Search for the cell housing the specified text and yield its (x, y) center coordinate. 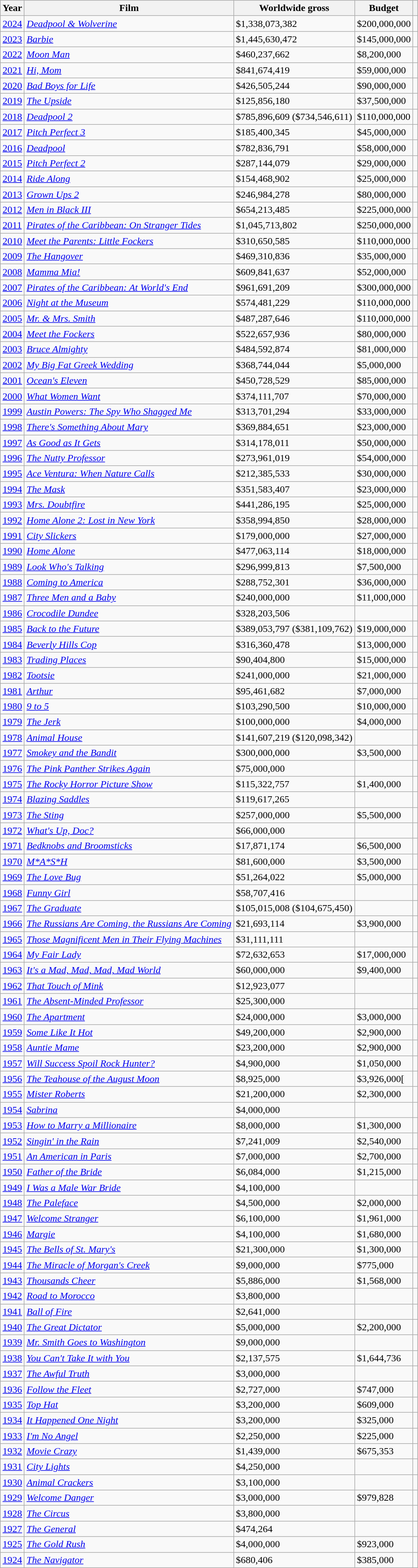
$105,015,008 ($104,675,450) (294, 908)
$675,353 (384, 1451)
2017 (12, 132)
2022 (12, 55)
1938 (12, 1358)
Coming to America (129, 582)
Trading Places (129, 660)
$100,000,000 (294, 722)
1935 (12, 1405)
$654,213,485 (294, 210)
1945 (12, 1250)
2019 (12, 101)
$23,200,000 (294, 1048)
$4,500,000 (294, 1203)
The General (129, 1529)
$288,752,301 (294, 582)
$314,178,011 (294, 442)
$316,360,478 (294, 644)
2016 (12, 148)
$484,592,874 (294, 349)
$3,900,000 (384, 923)
Mamma Mia! (129, 272)
Moon Man (129, 55)
Grown Ups 2 (129, 194)
Singin' in the Rain (129, 1141)
$241,000,000 (294, 675)
$1,400,000 (384, 784)
1952 (12, 1141)
$28,000,000 (384, 520)
The Pink Panther Strikes Again (129, 769)
1934 (12, 1420)
Pitch Perfect 3 (129, 132)
1965 (12, 939)
$246,984,278 (294, 194)
Welcome Danger (129, 1498)
1954 (12, 1110)
$70,000,000 (384, 396)
$66,000,000 (294, 830)
2015 (12, 163)
Night at the Museum (129, 303)
1949 (12, 1188)
$358,994,850 (294, 520)
1950 (12, 1172)
$29,000,000 (384, 163)
$325,000 (384, 1420)
$782,836,791 (294, 148)
1994 (12, 489)
$257,000,000 (294, 815)
Meet the Parents: Little Fockers (129, 241)
$125,856,180 (294, 101)
1991 (12, 536)
1972 (12, 830)
$58,000,000 (384, 148)
$1,215,000 (384, 1172)
$240,000,000 (294, 598)
2003 (12, 349)
The Mask (129, 489)
Hi, Mom (129, 70)
1964 (12, 955)
The Gold Rush (129, 1544)
1936 (12, 1389)
$460,237,662 (294, 55)
$6,500,000 (384, 846)
Ball of Fire (129, 1312)
$11,000,000 (384, 598)
$21,300,000 (294, 1250)
Worldwide gross (294, 8)
1956 (12, 1079)
The Rocky Horror Picture Show (129, 784)
$477,063,114 (294, 551)
1995 (12, 474)
Ocean's Eleven (129, 380)
Arthur (129, 691)
$19,000,000 (384, 629)
Mr. Smith Goes to Washington (129, 1343)
1986 (12, 613)
Film (129, 8)
Back to the Future (129, 629)
1961 (12, 1001)
$58,707,416 (294, 892)
1939 (12, 1343)
1933 (12, 1435)
$225,000,000 (384, 210)
$7,500,000 (384, 567)
1968 (12, 892)
1998 (12, 427)
1973 (12, 815)
1951 (12, 1156)
2008 (12, 272)
1932 (12, 1451)
$30,000,000 (384, 474)
1948 (12, 1203)
$119,617,265 (294, 799)
$90,000,000 (384, 86)
1996 (12, 458)
2010 (12, 241)
$680,406 (294, 1560)
$389,053,797 ($381,109,762) (294, 629)
$328,203,506 (294, 613)
Deadpool & Wolverine (129, 24)
Home Alone (129, 551)
$609,841,637 (294, 272)
2001 (12, 380)
Budget (384, 8)
1947 (12, 1219)
$368,744,044 (294, 365)
$2,200,000 (384, 1327)
1977 (12, 753)
$8,000,000 (294, 1125)
1984 (12, 644)
$25,300,000 (294, 1001)
1982 (12, 675)
Austin Powers: The Spy Who Shagged Me (129, 411)
1962 (12, 986)
$2,727,000 (294, 1389)
1940 (12, 1327)
Pirates of the Caribbean: At World's End (129, 287)
1944 (12, 1265)
City Lights (129, 1467)
$75,000,000 (294, 769)
1937 (12, 1374)
$923,000 (384, 1544)
Road to Morocco (129, 1296)
$374,111,707 (294, 396)
$2,137,575 (294, 1358)
$487,287,646 (294, 318)
1975 (12, 784)
1946 (12, 1234)
$5,500,000 (384, 815)
$7,241,009 (294, 1141)
1997 (12, 442)
$979,828 (384, 1498)
$12,923,077 (294, 986)
$31,111,111 (294, 939)
Sabrina (129, 1110)
1974 (12, 799)
$95,461,682 (294, 691)
1960 (12, 1017)
2009 (12, 256)
Ride Along (129, 179)
Funny Girl (129, 892)
$6,084,000 (294, 1172)
My Fair Lady (129, 955)
1976 (12, 769)
That Touch of Mink (129, 986)
The Bells of St. Mary's (129, 1250)
An American in Paris (129, 1156)
$141,607,219 ($120,098,342) (294, 738)
$287,144,079 (294, 163)
It Happened One Night (129, 1420)
Animal House (129, 738)
$369,884,651 (294, 427)
The Russians Are Coming, the Russians Are Coming (129, 923)
The Paleface (129, 1203)
1978 (12, 738)
The Upside (129, 101)
2021 (12, 70)
Movie Crazy (129, 1451)
Deadpool 2 (129, 117)
$45,000,000 (384, 132)
$13,000,000 (384, 644)
The Nutty Professor (129, 458)
1967 (12, 908)
$469,310,836 (294, 256)
1985 (12, 629)
The Apartment (129, 1017)
2002 (12, 365)
Home Alone 2: Lost in New York (129, 520)
$1,568,000 (384, 1281)
Smokey and the Bandit (129, 753)
1966 (12, 923)
2000 (12, 396)
Beverly Hills Cop (129, 644)
1958 (12, 1048)
$351,583,407 (294, 489)
$85,000,000 (384, 380)
$51,264,022 (294, 877)
2012 (12, 210)
Will Success Spoil Rock Hunter? (129, 1063)
$574,481,229 (294, 303)
$841,674,419 (294, 70)
$33,000,000 (384, 411)
Bruce Almighty (129, 349)
$775,000 (384, 1265)
$179,000,000 (294, 536)
$9,400,000 (384, 970)
2004 (12, 334)
My Big Fat Greek Wedding (129, 365)
1928 (12, 1513)
Animal Crackers (129, 1482)
1992 (12, 520)
$785,896,609 ($734,546,611) (294, 117)
$2,300,000 (384, 1094)
Top Hat (129, 1405)
Three Men and a Baby (129, 598)
1983 (12, 660)
2013 (12, 194)
$1,445,630,472 (294, 39)
I'm No Angel (129, 1435)
$36,000,000 (384, 582)
2023 (12, 39)
$1,050,000 (384, 1063)
$37,500,000 (384, 101)
$21,000,000 (384, 675)
How to Marry a Millionaire (129, 1125)
$2,000,000 (384, 1203)
$52,000,000 (384, 272)
1930 (12, 1482)
$474,264 (294, 1529)
1999 (12, 411)
$1,338,073,382 (294, 24)
Follow the Fleet (129, 1389)
$250,000,000 (384, 225)
There's Something About Mary (129, 427)
$426,505,244 (294, 86)
$59,000,000 (384, 70)
The Jerk (129, 722)
Mister Roberts (129, 1094)
The Hangover (129, 256)
Barbie (129, 39)
1989 (12, 567)
Meet the Fockers (129, 334)
1941 (12, 1312)
The Miracle of Morgan's Creek (129, 1265)
$296,999,813 (294, 567)
$21,693,114 (294, 923)
1943 (12, 1281)
$2,641,000 (294, 1312)
1970 (12, 861)
Deadpool (129, 148)
Some Like It Hot (129, 1032)
Year (12, 8)
$90,404,800 (294, 660)
$1,045,713,802 (294, 225)
$10,000,000 (384, 707)
$81,600,000 (294, 861)
2024 (12, 24)
$2,700,000 (384, 1156)
$225,000 (384, 1435)
Bedknobs and Broomsticks (129, 846)
The Graduate (129, 908)
$2,250,000 (294, 1435)
The Circus (129, 1513)
What's Up, Doc? (129, 830)
1963 (12, 970)
2005 (12, 318)
1942 (12, 1296)
$72,632,653 (294, 955)
$200,000,000 (384, 24)
$385,000 (384, 1560)
$2,540,000 (384, 1141)
Thousands Cheer (129, 1281)
2007 (12, 287)
$60,000,000 (294, 970)
1953 (12, 1125)
You Can't Take It with You (129, 1358)
1987 (12, 598)
The Navigator (129, 1560)
$450,728,529 (294, 380)
Tootsie (129, 675)
$1,644,736 (384, 1358)
$154,468,902 (294, 179)
$24,000,000 (294, 1017)
Margie (129, 1234)
Welcome Stranger (129, 1219)
1955 (12, 1094)
$3,100,000 (294, 1482)
2020 (12, 86)
$212,385,533 (294, 474)
$1,961,000 (384, 1219)
I Was a Male War Bride (129, 1188)
1924 (12, 1560)
$50,000,000 (384, 442)
As Good as It Gets (129, 442)
$17,000,000 (384, 955)
Father of the Bride (129, 1172)
The Teahouse of the August Moon (129, 1079)
The Sting (129, 815)
Pirates of the Caribbean: On Stranger Tides (129, 225)
1927 (12, 1529)
$18,000,000 (384, 551)
2018 (12, 117)
1980 (12, 707)
$6,100,000 (294, 1219)
Mrs. Doubtfire (129, 505)
$522,657,936 (294, 334)
$103,290,500 (294, 707)
1931 (12, 1467)
1981 (12, 691)
It's a Mad, Mad, Mad, Mad World (129, 970)
Mr. & Mrs. Smith (129, 318)
Blazing Saddles (129, 799)
2006 (12, 303)
1990 (12, 551)
Those Magnificent Men in Their Flying Machines (129, 939)
City Slickers (129, 536)
$4,900,000 (294, 1063)
9 to 5 (129, 707)
1969 (12, 877)
$4,250,000 (294, 1467)
2011 (12, 225)
$54,000,000 (384, 458)
1957 (12, 1063)
$49,200,000 (294, 1032)
M*A*S*H (129, 861)
$115,322,757 (294, 784)
$961,691,209 (294, 287)
1979 (12, 722)
Auntie Mame (129, 1048)
$8,925,000 (294, 1079)
$21,200,000 (294, 1094)
Pitch Perfect 2 (129, 163)
$8,200,000 (384, 55)
The Awful Truth (129, 1374)
$747,000 (384, 1389)
Crocodile Dundee (129, 613)
$1,439,000 (294, 1451)
$1,680,000 (384, 1234)
$145,000,000 (384, 39)
The Love Bug (129, 877)
The Great Dictator (129, 1327)
$185,400,345 (294, 132)
1925 (12, 1544)
$27,000,000 (384, 536)
Men in Black III (129, 210)
$310,650,585 (294, 241)
$609,000 (384, 1405)
1929 (12, 1498)
1988 (12, 582)
1971 (12, 846)
The Absent-Minded Professor (129, 1001)
$35,000,000 (384, 256)
$3,926,000[ (384, 1079)
$15,000,000 (384, 660)
Bad Boys for Life (129, 86)
2014 (12, 179)
1959 (12, 1032)
$81,000,000 (384, 349)
Look Who's Talking (129, 567)
$273,961,019 (294, 458)
$5,886,000 (294, 1281)
1993 (12, 505)
$441,286,195 (294, 505)
$17,871,174 (294, 846)
What Women Want (129, 396)
Ace Ventura: When Nature Calls (129, 474)
$313,701,294 (294, 411)
